From the cell containing the given text, extract its center point as [X, Y] coordinate. 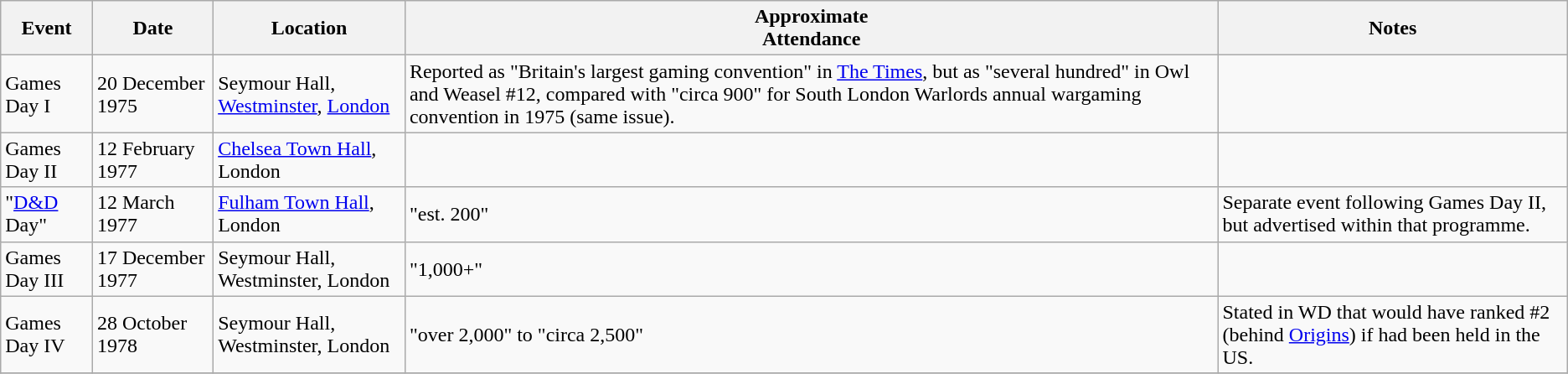
"1,000+" [811, 268]
Games Day IV [47, 335]
Games Day I [47, 94]
12 February 1977 [152, 159]
Separate event following Games Day II, but advertised within that programme. [1392, 215]
12 March 1977 [152, 215]
Date [152, 29]
Games Day III [47, 268]
Stated in WD that would have ranked #2 (behind Origins) if had been held in the US. [1392, 335]
Event [47, 29]
Games Day II [47, 159]
28 October 1978 [152, 335]
Chelsea Town Hall, London [310, 159]
"est. 200" [811, 215]
20 December 1975 [152, 94]
Fulham Town Hall, London [310, 215]
ApproximateAttendance [811, 29]
"D&D Day" [47, 215]
"over 2,000" to "circa 2,500" [811, 335]
17 December 1977 [152, 268]
Notes [1392, 29]
Location [310, 29]
